Extract the [X, Y] coordinate from the center of the cell holding the provided text.  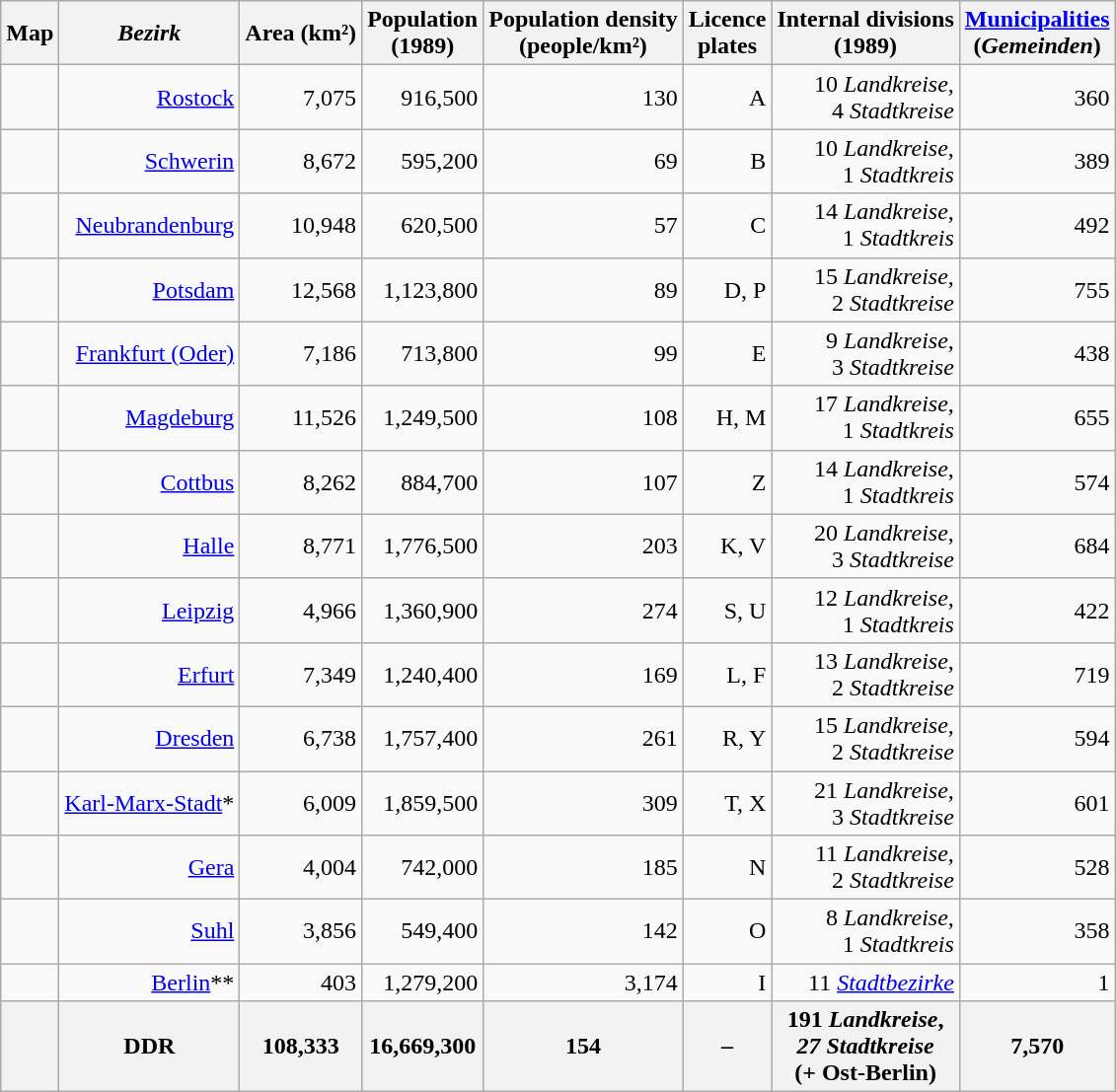
438 [1037, 353]
11 Landkreise, 2 Stadtkreise [865, 868]
595,200 [422, 162]
8,672 [301, 162]
12 Landkreise, 1 Stadtkreis [865, 610]
884,700 [422, 481]
Z [727, 481]
89 [583, 290]
D, P [727, 290]
549,400 [422, 931]
130 [583, 97]
Erfurt [150, 675]
574 [1037, 481]
492 [1037, 225]
713,800 [422, 353]
C [727, 225]
1,279,200 [422, 983]
620,500 [422, 225]
Potsdam [150, 290]
Internal divisions(1989) [865, 34]
Cottbus [150, 481]
360 [1037, 97]
57 [583, 225]
422 [1037, 610]
10 Landkreise, 4 Stadtkreise [865, 97]
16,669,300 [422, 1047]
– [727, 1047]
309 [583, 803]
Leipzig [150, 610]
8,262 [301, 481]
13 Landkreise, 2 Stadtkreise [865, 675]
594 [1037, 738]
Gera [150, 868]
DDR [150, 1047]
6,009 [301, 803]
655 [1037, 418]
Municipalities(Gemeinden) [1037, 34]
203 [583, 546]
1,249,500 [422, 418]
1,859,500 [422, 803]
K, V [727, 546]
Magdeburg [150, 418]
528 [1037, 868]
185 [583, 868]
Suhl [150, 931]
Frankfurt (Oder) [150, 353]
Area (km²) [301, 34]
20 Landkreise, 3 Stadtkreise [865, 546]
684 [1037, 546]
Population density(people/km²) [583, 34]
I [727, 983]
69 [583, 162]
R, Y [727, 738]
358 [1037, 931]
142 [583, 931]
H, M [727, 418]
A [727, 97]
7,349 [301, 675]
8,771 [301, 546]
9 Landkreise, 3 Stadtkreise [865, 353]
169 [583, 675]
Map [30, 34]
11 Stadtbezirke [865, 983]
S, U [727, 610]
T, X [727, 803]
E [727, 353]
Population(1989) [422, 34]
601 [1037, 803]
1,240,400 [422, 675]
4,004 [301, 868]
755 [1037, 290]
Karl-Marx-Stadt* [150, 803]
O [727, 931]
7,075 [301, 97]
3,174 [583, 983]
1,776,500 [422, 546]
742,000 [422, 868]
Halle [150, 546]
12,568 [301, 290]
107 [583, 481]
108 [583, 418]
L, F [727, 675]
99 [583, 353]
10 Landkreise, 1 Stadtkreis [865, 162]
7,570 [1037, 1047]
7,186 [301, 353]
1 [1037, 983]
Schwerin [150, 162]
3,856 [301, 931]
916,500 [422, 97]
154 [583, 1047]
1,360,900 [422, 610]
Neubrandenburg [150, 225]
719 [1037, 675]
6,738 [301, 738]
Rostock [150, 97]
261 [583, 738]
11,526 [301, 418]
Bezirk [150, 34]
Berlin** [150, 983]
389 [1037, 162]
17 Landkreise, 1 Stadtkreis [865, 418]
4,966 [301, 610]
10,948 [301, 225]
403 [301, 983]
21 Landkreise, 3 Stadtkreise [865, 803]
274 [583, 610]
1,757,400 [422, 738]
1,123,800 [422, 290]
108,333 [301, 1047]
N [727, 868]
B [727, 162]
Licenceplates [727, 34]
8 Landkreise, 1 Stadtkreis [865, 931]
Dresden [150, 738]
191 Landkreise,27 Stadtkreise(+ Ost-Berlin) [865, 1047]
